Provide the (x, y) coordinate of the cell's center where the given text is located.  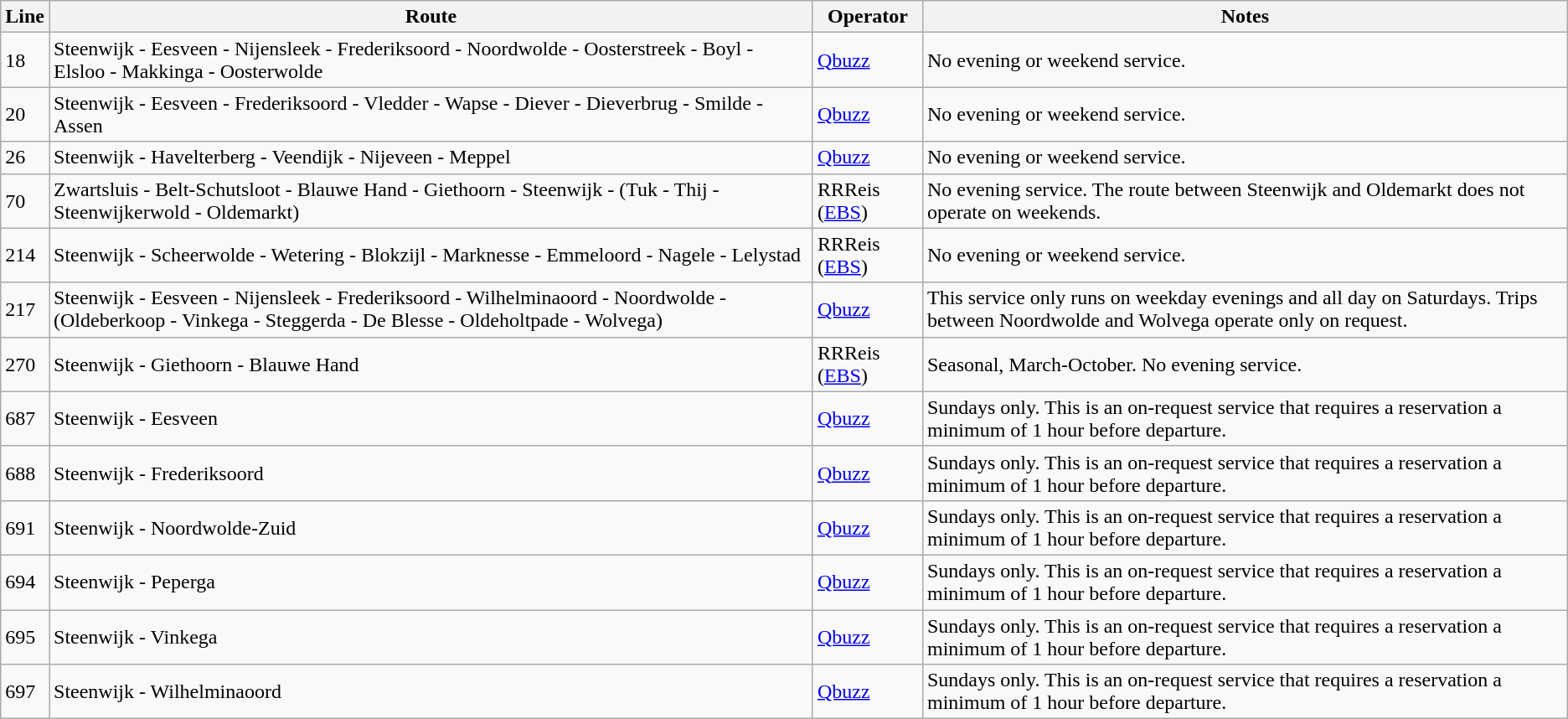
214 (25, 255)
Steenwijk - Eesveen - Frederiksoord - Vledder - Wapse - Diever - Dieverbrug - Smilde - Assen (431, 114)
Steenwijk - Giethoorn - Blauwe Hand (431, 364)
Seasonal, March-October. No evening service. (1245, 364)
70 (25, 201)
No evening service. The route between Steenwijk and Oldemarkt does not operate on weekends. (1245, 201)
Route (431, 17)
Steenwijk - Wilhelminaoord (431, 692)
687 (25, 419)
26 (25, 158)
20 (25, 114)
691 (25, 528)
270 (25, 364)
Zwartsluis - Belt-Schutsloot - Blauwe Hand - Giethoorn - Steenwijk - (Tuk - Thij - Steenwijkerwold - Oldemarkt) (431, 201)
688 (25, 473)
Steenwijk - Eesveen (431, 419)
Steenwijk - Noordwolde-Zuid (431, 528)
Steenwijk - Scheerwolde - Wetering - Blokzijl - Marknesse - Emmeloord - Nagele - Lelystad (431, 255)
Steenwijk - Havelterberg - Veendijk - Nijeveen - Meppel (431, 158)
217 (25, 310)
Notes (1245, 17)
694 (25, 582)
Steenwijk - Eesveen - Nijensleek - Frederiksoord - Noordwolde - Oosterstreek - Boyl - Elsloo - Makkinga - Oosterwolde (431, 60)
Line (25, 17)
695 (25, 637)
Steenwijk - Peperga (431, 582)
Steenwijk - Vinkega (431, 637)
697 (25, 692)
18 (25, 60)
Steenwijk - Frederiksoord (431, 473)
This service only runs on weekday evenings and all day on Saturdays. Trips between Noordwolde and Wolvega operate only on request. (1245, 310)
Operator (868, 17)
